Capture the cell that displays the provided text and extract its (X, Y) central coordinate. 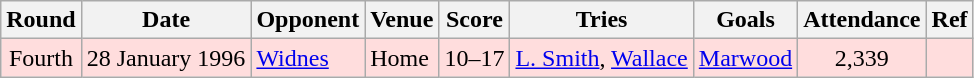
L. Smith, Wallace (602, 58)
Score (474, 20)
Attendance (862, 20)
Round (41, 20)
Opponent (308, 20)
Date (166, 20)
Ref (950, 20)
10–17 (474, 58)
2,339 (862, 58)
Marwood (745, 58)
28 January 1996 (166, 58)
Widnes (308, 58)
Tries (602, 20)
Venue (402, 20)
Goals (745, 20)
Fourth (41, 58)
Home (402, 58)
